Return the (X, Y) coordinate for the center point of the cell that contains the specified text.  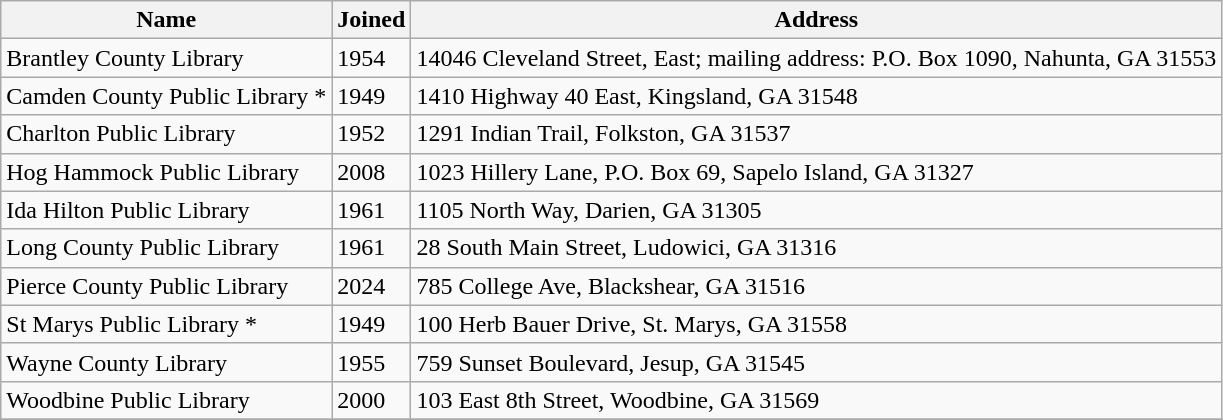
Woodbine Public Library (166, 400)
1954 (372, 58)
Charlton Public Library (166, 134)
Joined (372, 20)
103 East 8th Street, Woodbine, GA 31569 (816, 400)
Hog Hammock Public Library (166, 172)
1291 Indian Trail, Folkston, GA 31537 (816, 134)
St Marys Public Library * (166, 324)
785 College Ave, Blackshear, GA 31516 (816, 286)
Brantley County Library (166, 58)
Address (816, 20)
Wayne County Library (166, 362)
Name (166, 20)
1023 Hillery Lane, P.O. Box 69, Sapelo Island, GA 31327 (816, 172)
1952 (372, 134)
1410 Highway 40 East, Kingsland, GA 31548 (816, 96)
Long County Public Library (166, 248)
2008 (372, 172)
28 South Main Street, Ludowici, GA 31316 (816, 248)
14046 Cleveland Street, East; mailing address: P.O. Box 1090, Nahunta, GA 31553 (816, 58)
Ida Hilton Public Library (166, 210)
1105 North Way, Darien, GA 31305 (816, 210)
100 Herb Bauer Drive, St. Marys, GA 31558 (816, 324)
2024 (372, 286)
759 Sunset Boulevard, Jesup, GA 31545 (816, 362)
Camden County Public Library * (166, 96)
2000 (372, 400)
1955 (372, 362)
Pierce County Public Library (166, 286)
